Extract the (x, y) coordinate from the center of the cell holding the provided text.  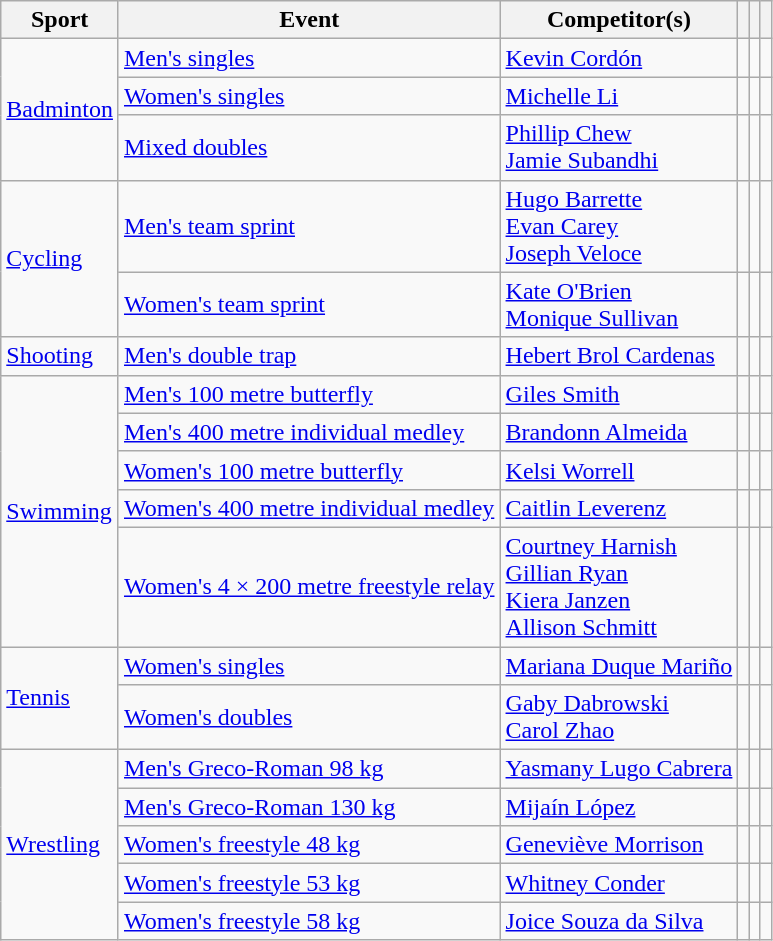
Giles Smith (619, 394)
Michelle Li (619, 96)
Men's Greco-Roman 98 kg (309, 769)
Caitlin Leverenz (619, 508)
Men's double trap (309, 356)
Shooting (60, 356)
Wrestling (60, 845)
Geneviève Morrison (619, 845)
Gaby DabrowskiCarol Zhao (619, 718)
Mixed doubles (309, 148)
Women's team sprint (309, 304)
Yasmany Lugo Cabrera (619, 769)
Men's 100 metre butterfly (309, 394)
Women's freestyle 48 kg (309, 845)
Whitney Conder (619, 883)
Courtney HarnishGillian RyanKiera JanzenAllison Schmitt (619, 586)
Joice Souza da Silva (619, 921)
Hebert Brol Cardenas (619, 356)
Competitor(s) (619, 20)
Kelsi Worrell (619, 470)
Phillip ChewJamie Subandhi (619, 148)
Men's team sprint (309, 226)
Mariana Duque Mariño (619, 665)
Kevin Cordón (619, 58)
Swimming (60, 510)
Mijaín López (619, 807)
Men's singles (309, 58)
Women's 400 metre individual medley (309, 508)
Hugo BarretteEvan CareyJoseph Veloce (619, 226)
Sport (60, 20)
Women's freestyle 58 kg (309, 921)
Women's doubles (309, 718)
Event (309, 20)
Badminton (60, 110)
Tennis (60, 698)
Kate O'BrienMonique Sullivan (619, 304)
Cycling (60, 258)
Women's 100 metre butterfly (309, 470)
Men's Greco-Roman 130 kg (309, 807)
Brandonn Almeida (619, 432)
Women's freestyle 53 kg (309, 883)
Women's 4 × 200 metre freestyle relay (309, 586)
Men's 400 metre individual medley (309, 432)
